Return the (x, y) coordinate for the center point of the cell that contains the specified text.  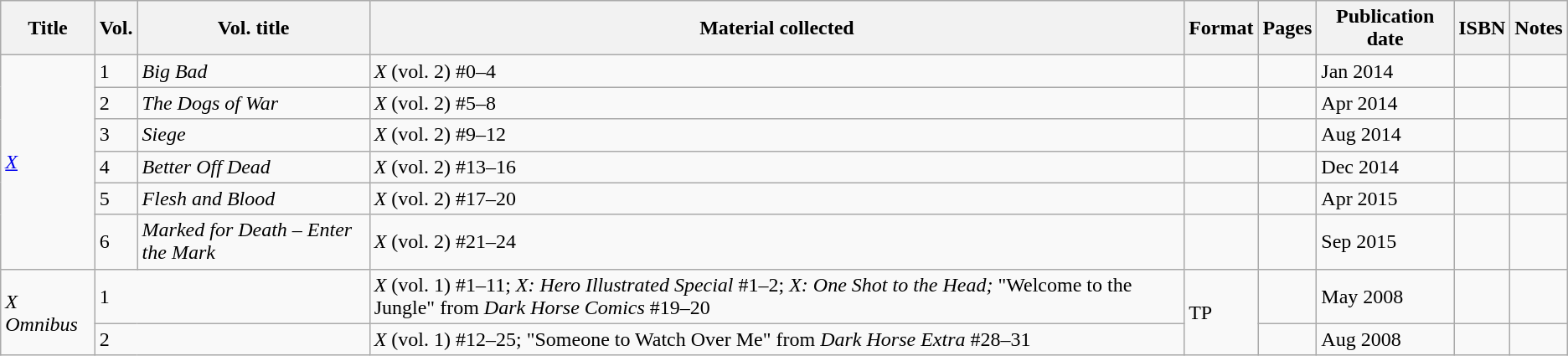
Apr 2014 (1385, 103)
Vol. (116, 28)
May 2008 (1385, 297)
Publication date (1385, 28)
The Dogs of War (253, 103)
Format (1221, 28)
Notes (1539, 28)
Better Off Dead (253, 167)
X (vol. 2) #17–20 (777, 199)
4 (116, 167)
ISBN (1483, 28)
Apr 2015 (1385, 199)
X (vol. 2) #5–8 (777, 103)
X (vol. 2) #0–4 (777, 71)
X (vol. 2) #21–24 (777, 241)
X (48, 163)
X (vol. 2) #9–12 (777, 135)
5 (116, 199)
X Omnibus (48, 312)
Marked for Death – Enter the Mark (253, 241)
Aug 2008 (1385, 339)
Big Bad (253, 71)
TP (1221, 312)
Vol. title (253, 28)
Dec 2014 (1385, 167)
X (vol. 2) #13–16 (777, 167)
X (vol. 1) #12–25; "Someone to Watch Over Me" from Dark Horse Extra #28–31 (777, 339)
Aug 2014 (1385, 135)
6 (116, 241)
Pages (1287, 28)
Jan 2014 (1385, 71)
Title (48, 28)
X (vol. 1) #1–11; X: Hero Illustrated Special #1–2; X: One Shot to the Head; "Welcome to the Jungle" from Dark Horse Comics #19–20 (777, 297)
3 (116, 135)
Flesh and Blood (253, 199)
Material collected (777, 28)
Siege (253, 135)
Sep 2015 (1385, 241)
